Return the (x, y) coordinate for the center point of the cell that contains the specified text.  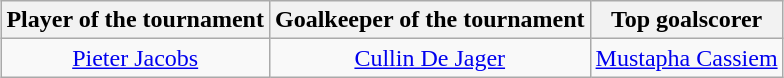
Mustapha Cassiem (686, 58)
Cullin De Jager (430, 58)
Goalkeeper of the tournament (430, 20)
Top goalscorer (686, 20)
Player of the tournament (136, 20)
Pieter Jacobs (136, 58)
